Return the (X, Y) coordinate for the center point of the cell that contains the specified text.  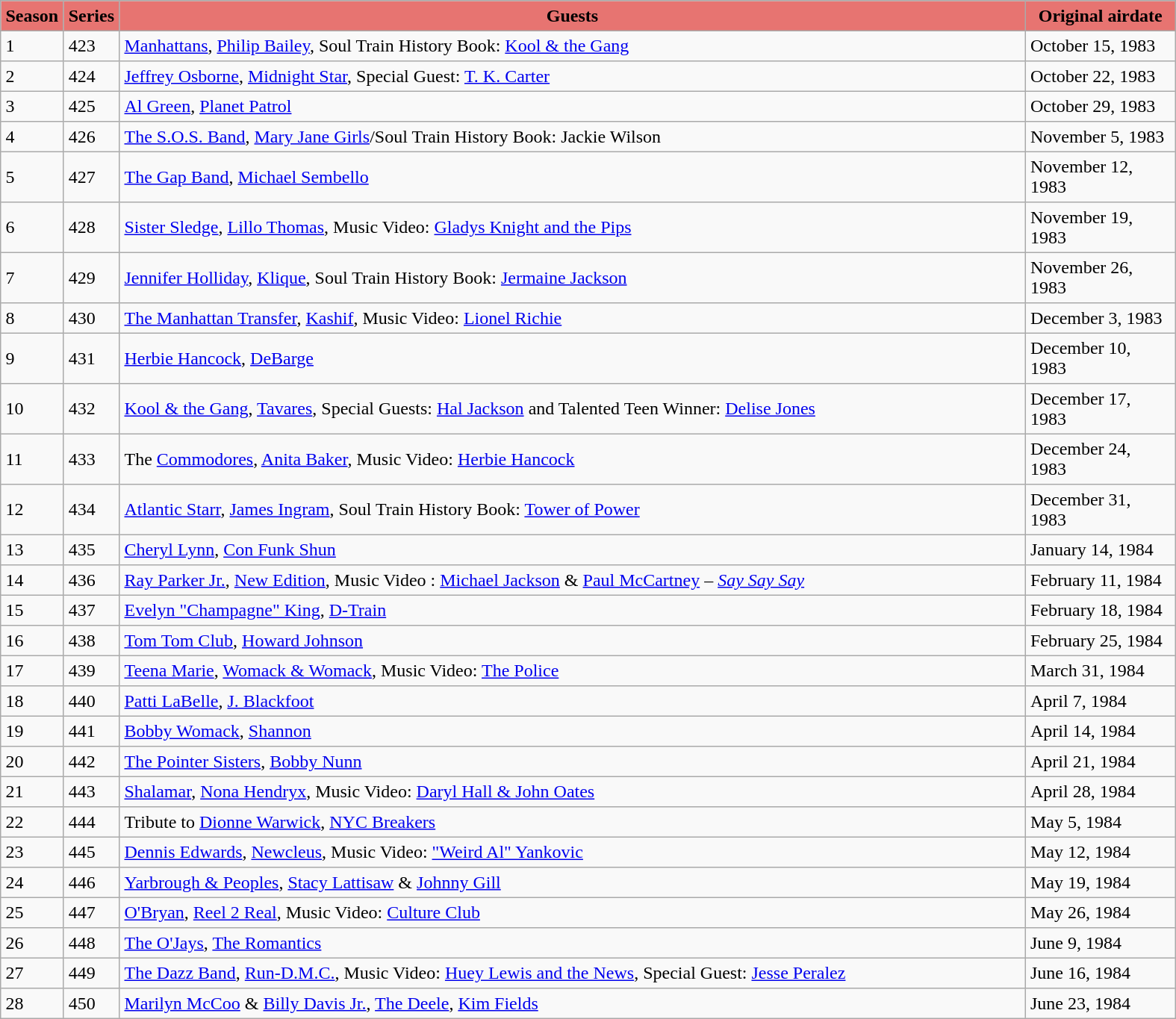
December 31, 1983 (1101, 510)
Marilyn McCoo & Billy Davis Jr., The Deele, Kim Fields (573, 1003)
448 (91, 943)
427 (91, 177)
27 (32, 973)
450 (91, 1003)
23 (32, 852)
437 (91, 610)
16 (32, 641)
The O'Jays, The Romantics (573, 943)
12 (32, 510)
April 28, 1984 (1101, 791)
Series (91, 16)
Teena Marie, Womack & Womack, Music Video: The Police (573, 670)
Sister Sledge, Lillo Thomas, Music Video: Gladys Knight and the Pips (573, 228)
November 19, 1983 (1101, 228)
434 (91, 510)
2 (32, 76)
The Commodores, Anita Baker, Music Video: Herbie Hancock (573, 459)
25 (32, 912)
436 (91, 580)
Jennifer Holliday, Klique, Soul Train History Book: Jermaine Jackson (573, 278)
November 26, 1983 (1101, 278)
The Pointer Sisters, Bobby Nunn (573, 761)
18 (32, 701)
19 (32, 731)
February 11, 1984 (1101, 580)
Yarbrough & Peoples, Stacy Lattisaw & Johnny Gill (573, 882)
444 (91, 822)
May 26, 1984 (1101, 912)
9 (32, 358)
Kool & the Gang, Tavares, Special Guests: Hal Jackson and Talented Teen Winner: Delise Jones (573, 409)
Cheryl Lynn, Con Funk Shun (573, 549)
The S.O.S. Band, Mary Jane Girls/Soul Train History Book: Jackie Wilson (573, 137)
3 (32, 106)
Bobby Womack, Shannon (573, 731)
438 (91, 641)
October 29, 1983 (1101, 106)
426 (91, 137)
Ray Parker Jr., New Edition, Music Video : Michael Jackson & Paul McCartney – Say Say Say (573, 580)
445 (91, 852)
December 24, 1983 (1101, 459)
May 12, 1984 (1101, 852)
February 25, 1984 (1101, 641)
1 (32, 46)
24 (32, 882)
December 10, 1983 (1101, 358)
14 (32, 580)
Jeffrey Osborne, Midnight Star, Special Guest: T. K. Carter (573, 76)
December 3, 1983 (1101, 318)
433 (91, 459)
Manhattans, Philip Bailey, Soul Train History Book: Kool & the Gang (573, 46)
430 (91, 318)
December 17, 1983 (1101, 409)
447 (91, 912)
Original airdate (1101, 16)
15 (32, 610)
428 (91, 228)
5 (32, 177)
April 21, 1984 (1101, 761)
425 (91, 106)
20 (32, 761)
431 (91, 358)
21 (32, 791)
April 14, 1984 (1101, 731)
7 (32, 278)
The Manhattan Transfer, Kashif, Music Video: Lionel Richie (573, 318)
June 23, 1984 (1101, 1003)
11 (32, 459)
Herbie Hancock, DeBarge (573, 358)
March 31, 1984 (1101, 670)
8 (32, 318)
443 (91, 791)
432 (91, 409)
13 (32, 549)
Evelyn "Champagne" King, D-Train (573, 610)
446 (91, 882)
October 15, 1983 (1101, 46)
November 5, 1983 (1101, 137)
Dennis Edwards, Newcleus, Music Video: "Weird Al" Yankovic (573, 852)
Atlantic Starr, James Ingram, Soul Train History Book: Tower of Power (573, 510)
439 (91, 670)
435 (91, 549)
17 (32, 670)
November 12, 1983 (1101, 177)
May 5, 1984 (1101, 822)
6 (32, 228)
4 (32, 137)
The Dazz Band, Run-D.M.C., Music Video: Huey Lewis and the News, Special Guest: Jesse Peralez (573, 973)
Patti LaBelle, J. Blackfoot (573, 701)
May 19, 1984 (1101, 882)
429 (91, 278)
Guests (573, 16)
O'Bryan, Reel 2 Real, Music Video: Culture Club (573, 912)
Season (32, 16)
22 (32, 822)
449 (91, 973)
June 9, 1984 (1101, 943)
26 (32, 943)
January 14, 1984 (1101, 549)
Al Green, Planet Patrol (573, 106)
February 18, 1984 (1101, 610)
28 (32, 1003)
Tom Tom Club, Howard Johnson (573, 641)
442 (91, 761)
423 (91, 46)
440 (91, 701)
Shalamar, Nona Hendryx, Music Video: Daryl Hall & John Oates (573, 791)
October 22, 1983 (1101, 76)
April 7, 1984 (1101, 701)
June 16, 1984 (1101, 973)
441 (91, 731)
Tribute to Dionne Warwick, NYC Breakers (573, 822)
424 (91, 76)
The Gap Band, Michael Sembello (573, 177)
10 (32, 409)
